Extract the [X, Y] coordinate from the center of the cell holding the provided text.  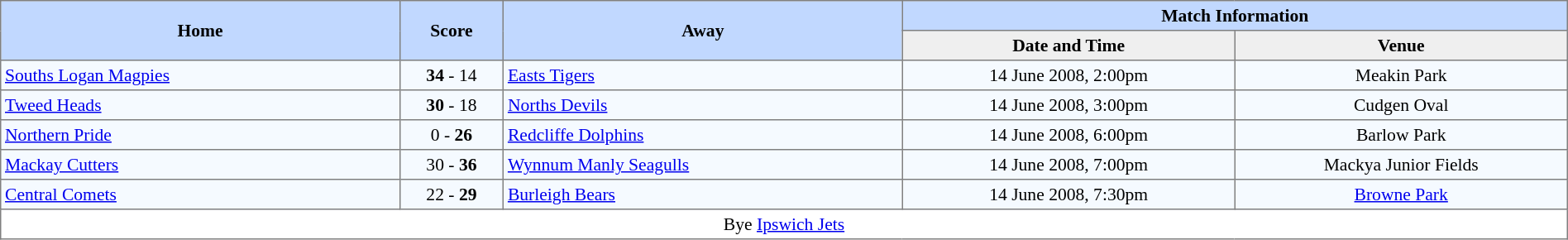
Burleigh Bears [703, 194]
Venue [1401, 46]
34 - 14 [452, 75]
Date and Time [1068, 46]
Cudgen Oval [1401, 105]
Redcliffe Dolphins [703, 135]
14 June 2008, 2:00pm [1068, 75]
22 - 29 [452, 194]
Bye Ipswich Jets [784, 224]
Northern Pride [200, 135]
14 June 2008, 6:00pm [1068, 135]
Home [200, 31]
Tweed Heads [200, 105]
14 June 2008, 7:00pm [1068, 165]
Mackya Junior Fields [1401, 165]
14 June 2008, 3:00pm [1068, 105]
Score [452, 31]
30 - 36 [452, 165]
Match Information [1235, 16]
Mackay Cutters [200, 165]
Wynnum Manly Seagulls [703, 165]
Easts Tigers [703, 75]
0 - 26 [452, 135]
Central Comets [200, 194]
Away [703, 31]
30 - 18 [452, 105]
Souths Logan Magpies [200, 75]
14 June 2008, 7:30pm [1068, 194]
Meakin Park [1401, 75]
Norths Devils [703, 105]
Barlow Park [1401, 135]
Browne Park [1401, 194]
